Pinpoint the cell where the given text exists, returning its [X, Y] midpoint coordinate. 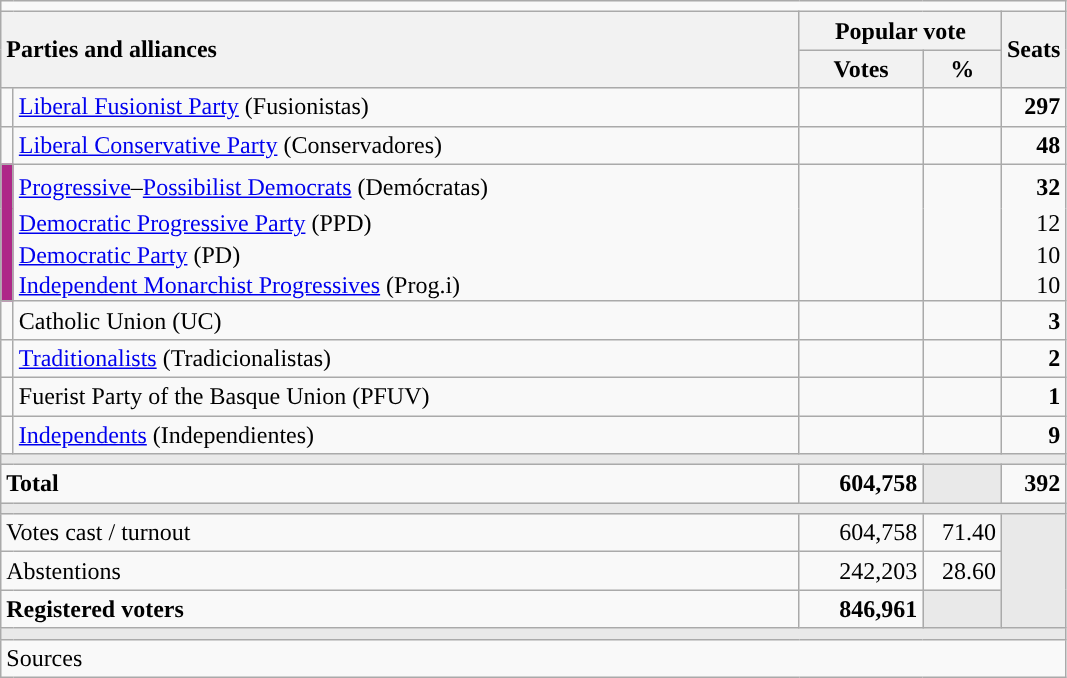
846,961 [861, 609]
Seats [1033, 50]
71.40 [962, 533]
Sources [534, 658]
242,203 [861, 571]
% [962, 69]
Liberal Conservative Party (Conservadores) [406, 145]
Democratic Party (PD) [406, 254]
Abstentions [400, 571]
Popular vote [900, 31]
12 [1033, 224]
297 [1033, 107]
Registered voters [400, 609]
2 [1033, 358]
28.60 [962, 571]
32 [1033, 186]
Democratic Progressive Party (PPD) [406, 224]
Traditionalists (Tradicionalistas) [406, 358]
Votes [861, 69]
9 [1033, 435]
Independents (Independientes) [406, 435]
Parties and alliances [400, 50]
Total [400, 484]
Progressive–Possibilist Democrats (Demócratas) [406, 186]
1 [1033, 396]
3 [1033, 320]
392 [1033, 484]
Catholic Union (UC) [406, 320]
Votes cast / turnout [400, 533]
Fuerist Party of the Basque Union (PFUV) [406, 396]
Independent Monarchist Progressives (Prog.i) [406, 286]
Liberal Fusionist Party (Fusionistas) [406, 107]
48 [1033, 145]
